Locate the cell with the specified text and output its [x, y] center coordinate. 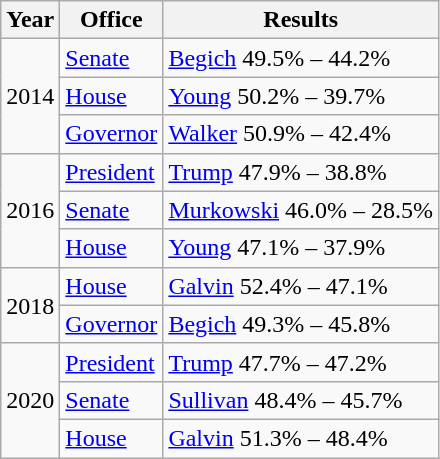
Young 50.2% – 39.7% [301, 96]
Year [30, 20]
Trump 47.7% – 47.2% [301, 362]
Galvin 51.3% – 48.4% [301, 438]
Begich 49.3% – 45.8% [301, 324]
Begich 49.5% – 44.2% [301, 58]
Trump 47.9% – 38.8% [301, 172]
Walker 50.9% – 42.4% [301, 134]
2018 [30, 305]
2016 [30, 210]
Young 47.1% – 37.9% [301, 248]
Results [301, 20]
Sullivan 48.4% – 45.7% [301, 400]
2020 [30, 400]
2014 [30, 96]
Office [112, 20]
Murkowski 46.0% – 28.5% [301, 210]
Galvin 52.4% – 47.1% [301, 286]
